Determine the (X, Y) coordinate at the center of the cell enclosing the given text.  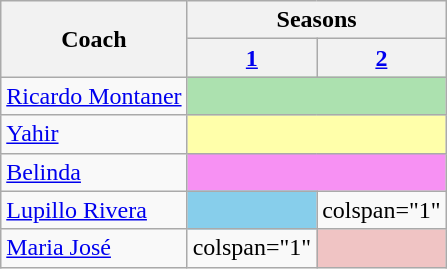
Ricardo Montaner (94, 96)
Coach (94, 39)
Seasons (316, 20)
Belinda (94, 172)
2 (382, 58)
Yahir (94, 134)
Maria José (94, 248)
1 (252, 58)
Lupillo Rivera (94, 210)
